Capture the cell that displays the provided text and extract its (X, Y) central coordinate. 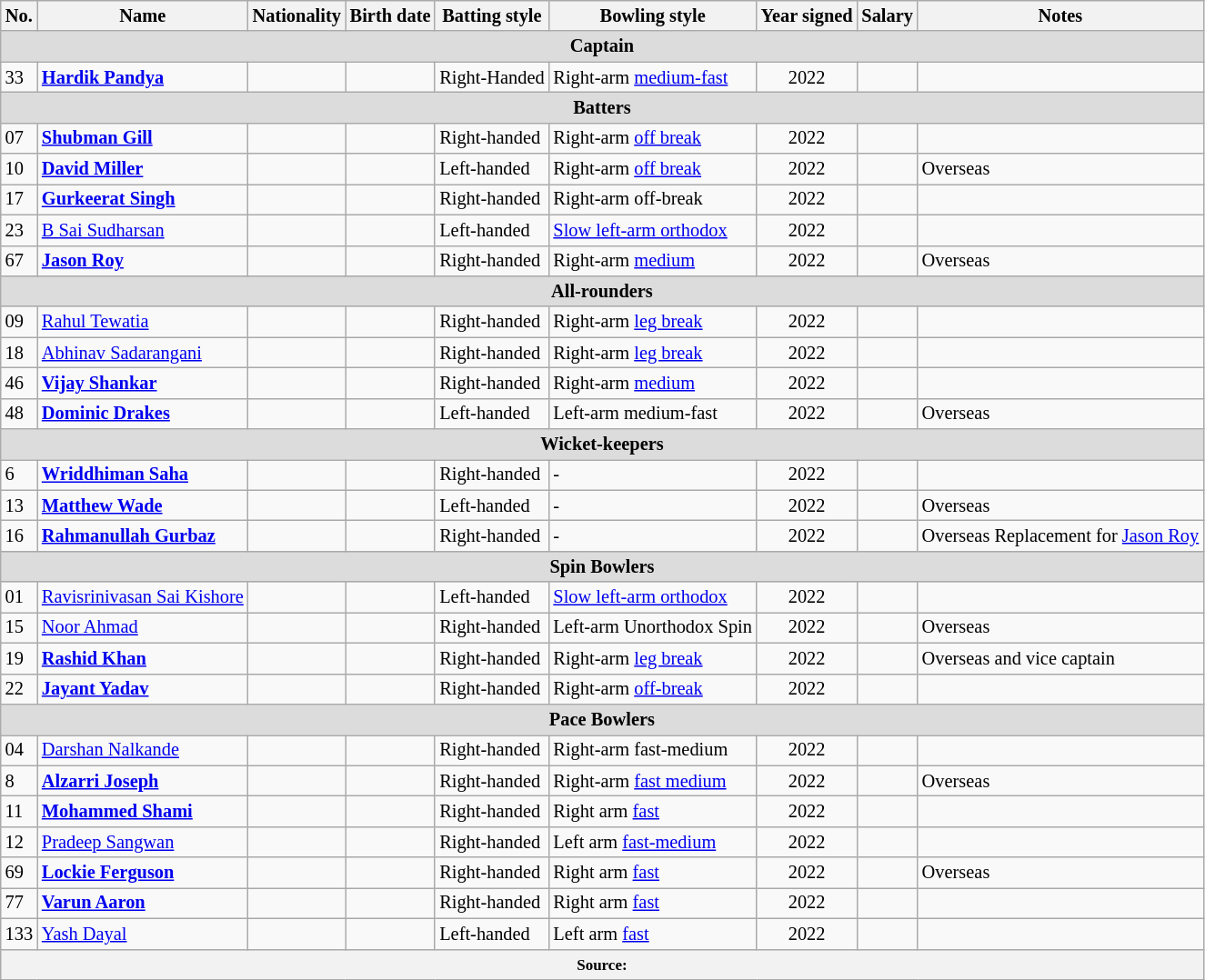
12 (19, 842)
Notes (1060, 15)
Pace Bowlers (602, 719)
Left-arm Unorthodox Spin (653, 627)
Right-arm medium-fast (653, 77)
Year signed (808, 15)
Rashid Khan (143, 658)
46 (19, 383)
B Sai Sudharsan (143, 230)
77 (19, 903)
Mohammed Shami (143, 811)
No. (19, 15)
Spin Bowlers (602, 566)
David Miller (143, 169)
Varun Aaron (143, 903)
Left arm fast (653, 934)
Rahul Tewatia (143, 322)
Batting style (491, 15)
11 (19, 811)
Batters (602, 107)
09 (19, 322)
Wriddhiman Saha (143, 475)
Overseas Replacement for Jason Roy (1060, 535)
Birth date (391, 15)
33 (19, 77)
Lockie Ferguson (143, 873)
Vijay Shankar (143, 383)
10 (19, 169)
Captain (602, 46)
07 (19, 138)
Jason Roy (143, 261)
8 (19, 781)
6 (19, 475)
67 (19, 261)
Hardik Pandya (143, 77)
Salary (887, 15)
Pradeep Sangwan (143, 842)
69 (19, 873)
Abhinav Sadarangani (143, 353)
Shubman Gill (143, 138)
Left-arm medium-fast (653, 414)
Wicket-keepers (602, 445)
04 (19, 750)
01 (19, 597)
Right-arm fast-medium (653, 750)
Bowling style (653, 15)
13 (19, 505)
22 (19, 689)
Jayant Yadav (143, 689)
23 (19, 230)
Dominic Drakes (143, 414)
16 (19, 535)
133 (19, 934)
Right-Handed (491, 77)
Right-arm fast medium (653, 781)
Matthew Wade (143, 505)
Overseas and vice captain (1060, 658)
48 (19, 414)
Nationality (296, 15)
Darshan Nalkande (143, 750)
Source: (602, 965)
Left arm fast-medium (653, 842)
Ravisrinivasan Sai Kishore (143, 597)
Alzarri Joseph (143, 781)
Yash Dayal (143, 934)
15 (19, 627)
All-rounders (602, 291)
17 (19, 199)
19 (19, 658)
Rahmanullah Gurbaz (143, 535)
Gurkeerat Singh (143, 199)
Name (143, 15)
Noor Ahmad (143, 627)
18 (19, 353)
